Extract the (X, Y) coordinate from the center of the cell holding the provided text.  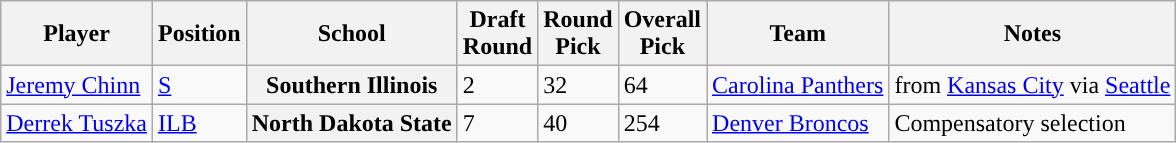
2 (497, 85)
School (352, 34)
Player (77, 34)
from Kansas City via Seattle (1032, 85)
254 (662, 123)
Position (199, 34)
S (199, 85)
Carolina Panthers (798, 85)
64 (662, 85)
Compensatory selection (1032, 123)
Southern Illinois (352, 85)
Team (798, 34)
DraftRound (497, 34)
40 (578, 123)
Notes (1032, 34)
OverallPick (662, 34)
ILB (199, 123)
Jeremy Chinn (77, 85)
North Dakota State (352, 123)
32 (578, 85)
RoundPick (578, 34)
7 (497, 123)
Derrek Tuszka (77, 123)
Denver Broncos (798, 123)
